Determine the (X, Y) coordinate at the center of the cell enclosing the given text.  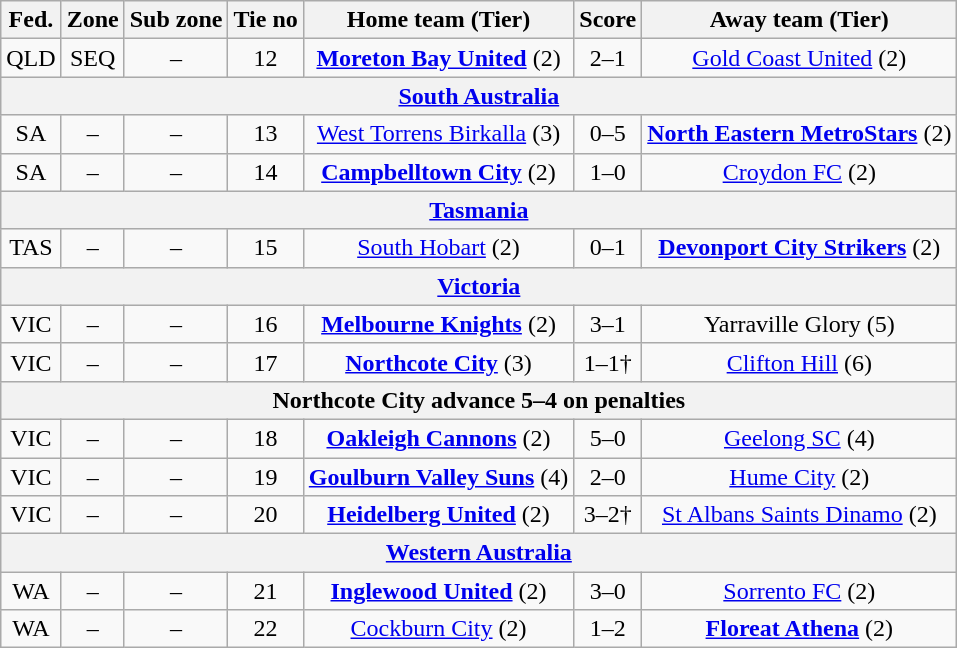
0–5 (608, 134)
Campbelltown City (2) (438, 172)
15 (266, 248)
Zone (92, 20)
Sorrento FC (2) (800, 591)
South Australia (479, 96)
Tie no (266, 20)
2–1 (608, 58)
Northcote City (3) (438, 362)
21 (266, 591)
Melbourne Knights (2) (438, 324)
16 (266, 324)
Moreton Bay United (2) (438, 58)
1–1† (608, 362)
Oakleigh Cannons (2) (438, 438)
North Eastern MetroStars (2) (800, 134)
Inglewood United (2) (438, 591)
St Albans Saints Dinamo (2) (800, 515)
2–0 (608, 477)
Devonport City Strikers (2) (800, 248)
0–1 (608, 248)
3–1 (608, 324)
Hume City (2) (800, 477)
TAS (31, 248)
1–0 (608, 172)
22 (266, 629)
Victoria (479, 286)
Score (608, 20)
17 (266, 362)
3–0 (608, 591)
Home team (Tier) (438, 20)
Croydon FC (2) (800, 172)
13 (266, 134)
Floreat Athena (2) (800, 629)
20 (266, 515)
3–2† (608, 515)
14 (266, 172)
SEQ (92, 58)
Sub zone (176, 20)
Northcote City advance 5–4 on penalties (479, 400)
Heidelberg United (2) (438, 515)
18 (266, 438)
1–2 (608, 629)
Goulburn Valley Suns (4) (438, 477)
Fed. (31, 20)
Away team (Tier) (800, 20)
Yarraville Glory (5) (800, 324)
19 (266, 477)
West Torrens Birkalla (3) (438, 134)
Clifton Hill (6) (800, 362)
Tasmania (479, 210)
Western Australia (479, 553)
Cockburn City (2) (438, 629)
Geelong SC (4) (800, 438)
QLD (31, 58)
12 (266, 58)
South Hobart (2) (438, 248)
5–0 (608, 438)
Gold Coast United (2) (800, 58)
